From the cell containing the given text, extract its center point as (X, Y) coordinate. 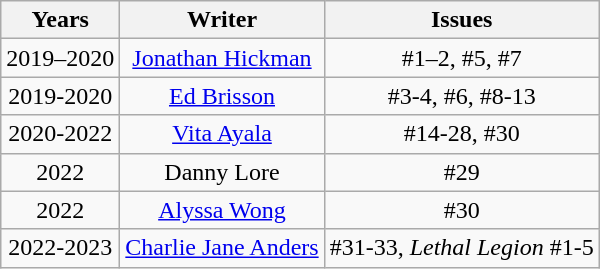
Jonathan Hickman (222, 58)
#31-33, Lethal Legion #1-5 (462, 248)
#3-4, #6, #8-13 (462, 96)
#14-28, #30 (462, 134)
Writer (222, 20)
2019-2020 (60, 96)
Danny Lore (222, 172)
2019–2020 (60, 58)
Alyssa Wong (222, 210)
#1–2, #5, #7 (462, 58)
Years (60, 20)
Ed Brisson (222, 96)
#29 (462, 172)
Vita Ayala (222, 134)
Issues (462, 20)
2022-2023 (60, 248)
2020-2022 (60, 134)
#30 (462, 210)
Charlie Jane Anders (222, 248)
